For the text-containing cell, return its midpoint in (X, Y) coordinate format. 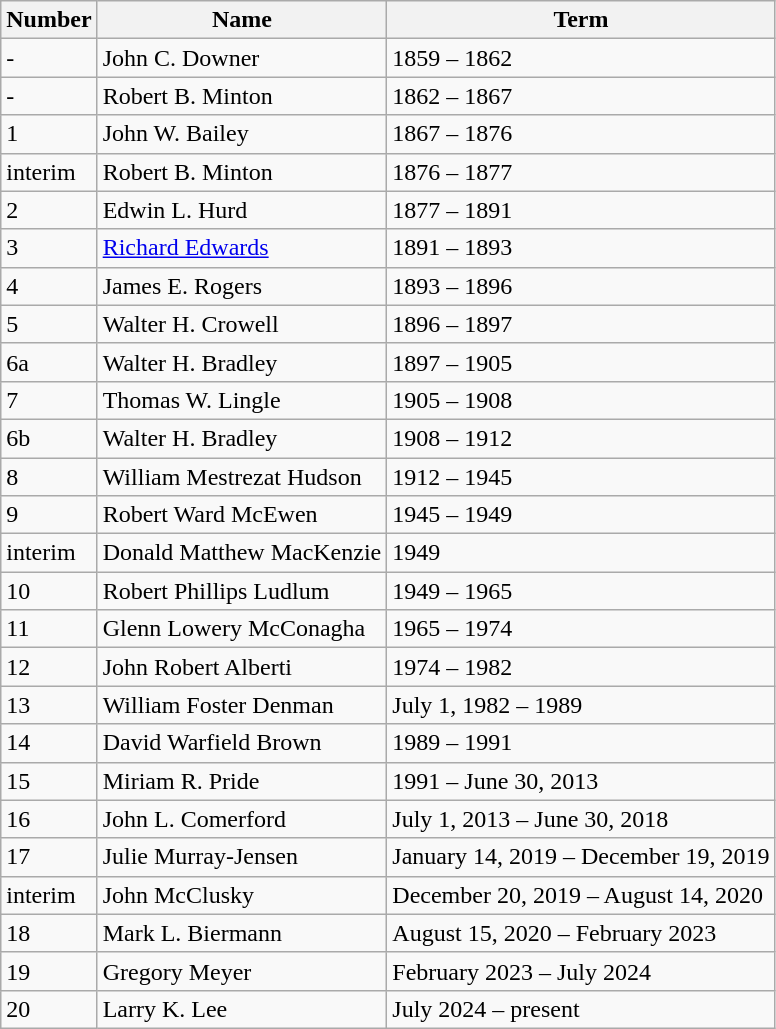
18 (49, 933)
1893 – 1896 (581, 286)
8 (49, 477)
1 (49, 134)
1876 – 1877 (581, 172)
Term (581, 20)
Richard Edwards (242, 248)
Julie Murray-Jensen (242, 857)
1867 – 1876 (581, 134)
Larry K. Lee (242, 1009)
3 (49, 248)
John L. Comerford (242, 819)
19 (49, 971)
John C. Downer (242, 58)
January 14, 2019 – December 19, 2019 (581, 857)
Miriam R. Pride (242, 781)
6a (49, 362)
9 (49, 515)
1949 (581, 553)
6b (49, 438)
August 15, 2020 – February 2023 (581, 933)
John McClusky (242, 895)
December 20, 2019 – August 14, 2020 (581, 895)
Robert Ward McEwen (242, 515)
20 (49, 1009)
Walter H. Crowell (242, 324)
1991 – June 30, 2013 (581, 781)
David Warfield Brown (242, 743)
February 2023 – July 2024 (581, 971)
1905 – 1908 (581, 400)
15 (49, 781)
John W. Bailey (242, 134)
7 (49, 400)
1897 – 1905 (581, 362)
14 (49, 743)
12 (49, 667)
Thomas W. Lingle (242, 400)
1949 – 1965 (581, 591)
July 1, 2013 – June 30, 2018 (581, 819)
Donald Matthew MacKenzie (242, 553)
John Robert Alberti (242, 667)
July 2024 – present (581, 1009)
1945 – 1949 (581, 515)
Edwin L. Hurd (242, 210)
10 (49, 591)
1912 – 1945 (581, 477)
1891 – 1893 (581, 248)
1862 – 1867 (581, 96)
1989 – 1991 (581, 743)
13 (49, 705)
James E. Rogers (242, 286)
17 (49, 857)
Glenn Lowery McConagha (242, 629)
1965 – 1974 (581, 629)
1877 – 1891 (581, 210)
Gregory Meyer (242, 971)
16 (49, 819)
1974 – 1982 (581, 667)
Mark L. Biermann (242, 933)
4 (49, 286)
2 (49, 210)
William Foster Denman (242, 705)
1859 – 1862 (581, 58)
Robert Phillips Ludlum (242, 591)
Number (49, 20)
July 1, 1982 – 1989 (581, 705)
Name (242, 20)
William Mestrezat Hudson (242, 477)
5 (49, 324)
1908 – 1912 (581, 438)
11 (49, 629)
1896 – 1897 (581, 324)
